Determine the (x, y) coordinate at the center of the cell enclosing the given text.  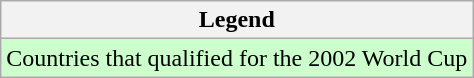
Legend (237, 20)
Countries that qualified for the 2002 World Cup (237, 58)
